Provide the (x, y) coordinate of the cell's center where the given text is located.  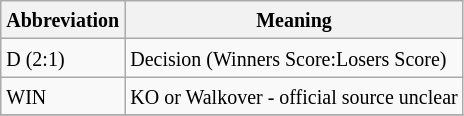
KO or Walkover - official source unclear (294, 96)
D (2:1) (63, 58)
WIN (63, 96)
Abbreviation (63, 20)
Meaning (294, 20)
Decision (Winners Score:Losers Score) (294, 58)
